Provide the (x, y) coordinate of the cell's center where the given text is located.  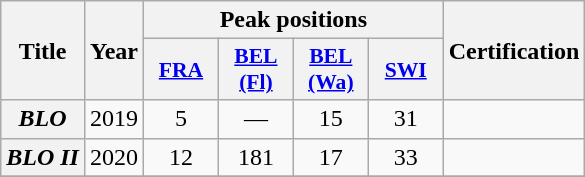
BLO II (43, 157)
BEL (Fl) (256, 70)
17 (330, 157)
31 (406, 119)
BEL (Wa) (330, 70)
— (256, 119)
2020 (114, 157)
12 (182, 157)
5 (182, 119)
181 (256, 157)
Peak positions (294, 20)
Year (114, 50)
BLO (43, 119)
15 (330, 119)
FRA (182, 70)
33 (406, 157)
Title (43, 50)
Certification (514, 50)
2019 (114, 119)
SWI (406, 70)
